Output the (x, y) coordinate of the center of the cell containing the given text.  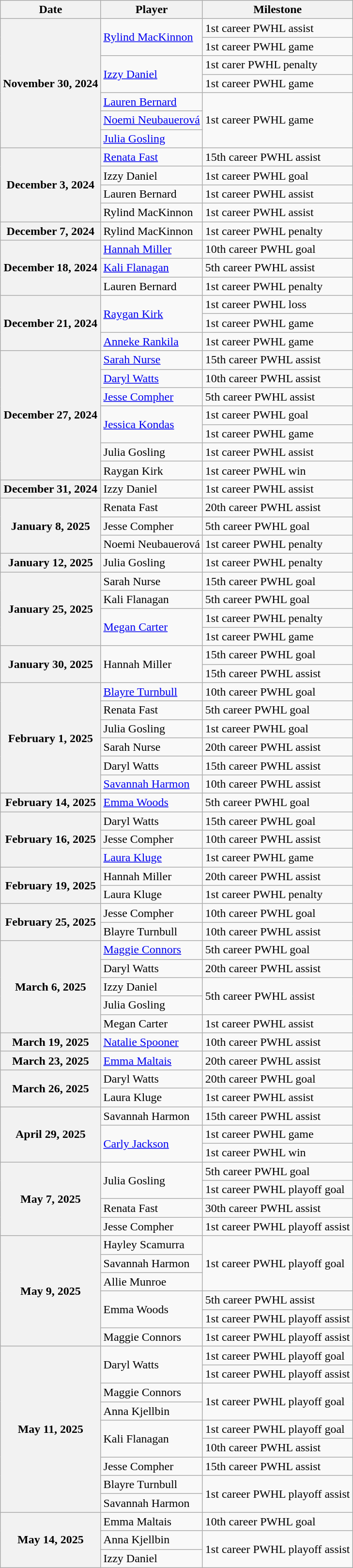
January 8, 2025 (50, 526)
November 30, 2024 (50, 83)
March 23, 2025 (50, 1060)
January 12, 2025 (50, 563)
March 19, 2025 (50, 1042)
December 18, 2024 (50, 268)
February 16, 2025 (50, 839)
1st carer PWHL penalty (277, 65)
Jessica Kondas (152, 424)
30th career PWHL assist (277, 1208)
Carly Jackson (152, 1144)
January 30, 2025 (50, 664)
Natalie Spooner (152, 1042)
Player (152, 10)
Date (50, 10)
Milestone (277, 10)
February 14, 2025 (50, 802)
April 29, 2025 (50, 1134)
December 21, 2024 (50, 323)
December 27, 2024 (50, 415)
February 19, 2025 (50, 885)
Hayley Scamurra (152, 1245)
February 1, 2025 (50, 738)
February 25, 2025 (50, 922)
May 7, 2025 (50, 1199)
March 6, 2025 (50, 987)
Allie Munroe (152, 1282)
Anneke Rankila (152, 342)
May 9, 2025 (50, 1291)
May 14, 2025 (50, 1540)
1st career PWHL loss (277, 305)
January 25, 2025 (50, 609)
December 7, 2024 (50, 231)
December 31, 2024 (50, 489)
March 26, 2025 (50, 1088)
20th career PWHL goal (277, 1079)
May 11, 2025 (50, 1429)
December 3, 2024 (50, 185)
